Return (X, Y) of the center of cell containing provided text 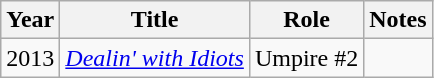
Title (155, 20)
Dealin' with Idiots (155, 58)
Notes (398, 20)
Year (30, 20)
Role (306, 20)
Umpire #2 (306, 58)
2013 (30, 58)
